Identify which cell holds the provided text, then report its [X, Y] central coordinate. 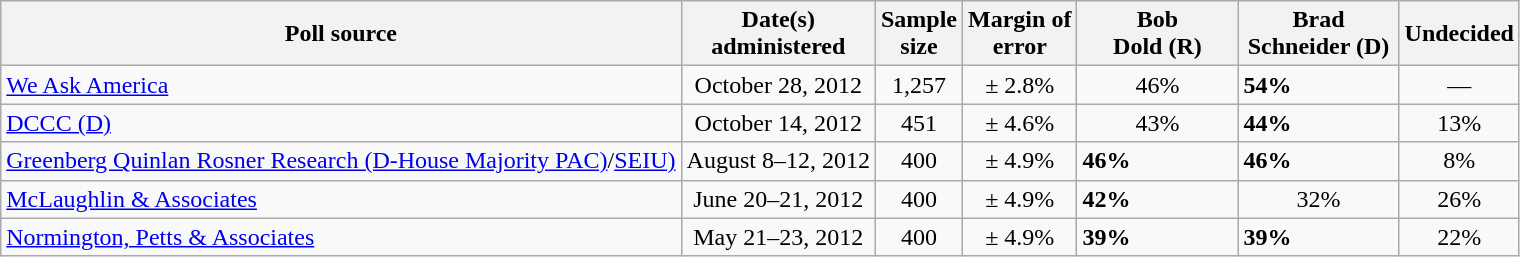
43% [1158, 123]
Normington, Petts & Associates [341, 237]
32% [1318, 199]
22% [1459, 237]
451 [918, 123]
44% [1318, 123]
June 20–21, 2012 [778, 199]
August 8–12, 2012 [778, 161]
May 21–23, 2012 [778, 237]
Greenberg Quinlan Rosner Research (D-House Majority PAC)/SEIU) [341, 161]
Date(s)administered [778, 34]
October 14, 2012 [778, 123]
BradSchneider (D) [1318, 34]
8% [1459, 161]
± 4.6% [1020, 123]
BobDold (R) [1158, 34]
54% [1318, 85]
26% [1459, 199]
± 2.8% [1020, 85]
1,257 [918, 85]
13% [1459, 123]
Undecided [1459, 34]
McLaughlin & Associates [341, 199]
— [1459, 85]
DCCC (D) [341, 123]
Samplesize [918, 34]
October 28, 2012 [778, 85]
Poll source [341, 34]
42% [1158, 199]
Margin oferror [1020, 34]
We Ask America [341, 85]
